Detect which cell encompasses the target text, then output its (x, y) center coordinate. 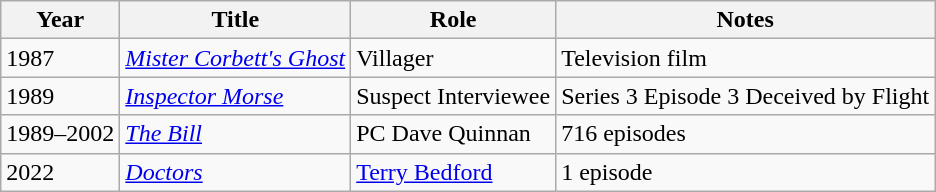
Series 3 Episode 3 Deceived by Flight (746, 96)
Year (60, 20)
1989–2002 (60, 134)
1987 (60, 58)
Doctors (236, 172)
Suspect Interviewee (454, 96)
PC Dave Quinnan (454, 134)
Inspector Morse (236, 96)
2022 (60, 172)
Role (454, 20)
1989 (60, 96)
Title (236, 20)
Villager (454, 58)
The Bill (236, 134)
716 episodes (746, 134)
Notes (746, 20)
1 episode (746, 172)
Television film (746, 58)
Mister Corbett's Ghost (236, 58)
Terry Bedford (454, 172)
